Identify which cell holds the provided text, then report its [x, y] central coordinate. 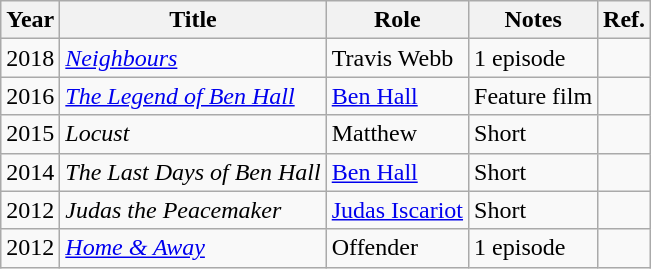
2018 [30, 58]
Locust [193, 134]
Role [397, 20]
Judas Iscariot [397, 210]
Year [30, 20]
Offender [397, 248]
Neighbours [193, 58]
Title [193, 20]
Judas the Peacemaker [193, 210]
2015 [30, 134]
Travis Webb [397, 58]
Matthew [397, 134]
The Last Days of Ben Hall [193, 172]
The Legend of Ben Hall [193, 96]
Home & Away [193, 248]
Notes [534, 20]
2016 [30, 96]
2014 [30, 172]
Ref. [624, 20]
Feature film [534, 96]
